For the text-containing cell, return its midpoint in [X, Y] coordinate format. 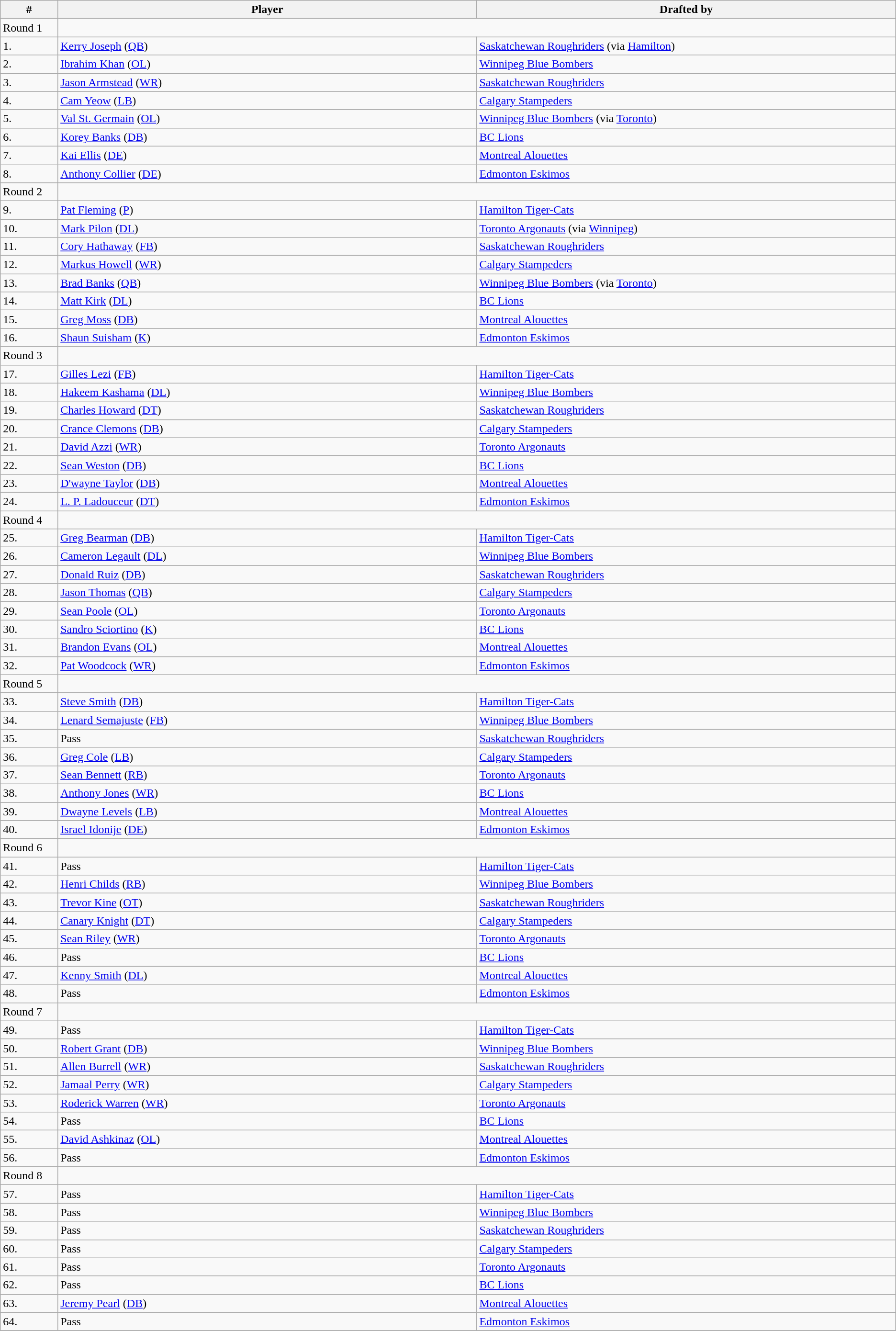
64. [29, 1321]
6. [29, 137]
Robert Grant (DB) [267, 1048]
39. [29, 812]
12. [29, 265]
1. [29, 46]
Gilles Lezi (FB) [267, 374]
Ibrahim Khan (OL) [267, 64]
Lenard Semajuste (FB) [267, 720]
D'wayne Taylor (DB) [267, 483]
15. [29, 319]
62. [29, 1285]
54. [29, 1121]
Round 7 [29, 1012]
21. [29, 447]
Matt Kirk (DL) [267, 301]
Jason Armstead (WR) [267, 82]
Anthony Jones (WR) [267, 793]
56. [29, 1158]
Henri Childs (RB) [267, 884]
Anthony Collier (DE) [267, 173]
63. [29, 1303]
Round 6 [29, 848]
Jeremy Pearl (DB) [267, 1303]
Sean Bennett (RB) [267, 775]
33. [29, 702]
51. [29, 1066]
Canary Knight (DT) [267, 921]
25. [29, 538]
38. [29, 793]
Cory Hathaway (FB) [267, 247]
Donald Ruiz (DB) [267, 575]
Korey Banks (DB) [267, 137]
Hakeem Kashama (DL) [267, 392]
16. [29, 338]
Cameron Legault (DL) [267, 556]
Player [267, 10]
Drafted by [686, 10]
18. [29, 392]
Steve Smith (DB) [267, 702]
L. P. Ladouceur (DT) [267, 501]
Round 4 [29, 519]
32. [29, 665]
29. [29, 611]
36. [29, 756]
35. [29, 738]
Mark Pilon (DL) [267, 228]
14. [29, 301]
Sandro Sciortino (K) [267, 629]
17. [29, 374]
40. [29, 830]
59. [29, 1230]
61. [29, 1267]
60. [29, 1249]
47. [29, 975]
Kai Ellis (DE) [267, 155]
13. [29, 283]
Pat Woodcock (WR) [267, 665]
22. [29, 465]
Kenny Smith (DL) [267, 975]
45. [29, 939]
24. [29, 501]
5. [29, 119]
Round 8 [29, 1176]
37. [29, 775]
30. [29, 629]
Charles Howard (DT) [267, 410]
42. [29, 884]
Jason Thomas (QB) [267, 593]
Dwayne Levels (LB) [267, 812]
46. [29, 957]
Israel Idonije (DE) [267, 830]
4. [29, 101]
52. [29, 1084]
Roderick Warren (WR) [267, 1103]
50. [29, 1048]
2. [29, 64]
44. [29, 921]
11. [29, 247]
3. [29, 82]
26. [29, 556]
Brad Banks (QB) [267, 283]
34. [29, 720]
57. [29, 1194]
41. [29, 866]
# [29, 10]
Round 1 [29, 28]
Greg Cole (LB) [267, 756]
7. [29, 155]
53. [29, 1103]
Round 3 [29, 356]
David Azzi (WR) [267, 447]
Pat Fleming (P) [267, 210]
20. [29, 429]
48. [29, 993]
David Ashkinaz (OL) [267, 1139]
8. [29, 173]
19. [29, 410]
Kerry Joseph (QB) [267, 46]
Toronto Argonauts (via Winnipeg) [686, 228]
Sean Poole (OL) [267, 611]
Jamaal Perry (WR) [267, 1084]
Shaun Suisham (K) [267, 338]
Brandon Evans (OL) [267, 647]
Sean Weston (DB) [267, 465]
Val St. Germain (OL) [267, 119]
Cam Yeow (LB) [267, 101]
Greg Bearman (DB) [267, 538]
43. [29, 902]
Round 2 [29, 192]
Markus Howell (WR) [267, 265]
27. [29, 575]
23. [29, 483]
Trevor Kine (OT) [267, 902]
Sean Riley (WR) [267, 939]
31. [29, 647]
9. [29, 210]
55. [29, 1139]
10. [29, 228]
49. [29, 1030]
28. [29, 593]
58. [29, 1212]
Saskatchewan Roughriders (via Hamilton) [686, 46]
Round 5 [29, 684]
Crance Clemons (DB) [267, 429]
Allen Burrell (WR) [267, 1066]
Greg Moss (DB) [267, 319]
